For the text-containing cell, return its midpoint in (X, Y) coordinate format. 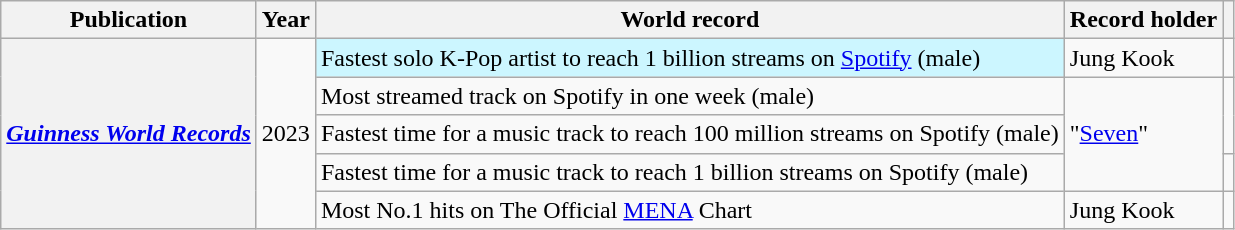
World record (690, 20)
Most streamed track on Spotify in one week (male) (690, 96)
Fastest solo K-Pop artist to reach 1 billion streams on Spotify (male) (690, 58)
Most No.1 hits on The Official MENA Chart (690, 210)
Record holder (1143, 20)
"Seven" (1143, 134)
Guinness World Records (129, 134)
Fastest time for a music track to reach 1 billion streams on Spotify (male) (690, 172)
Publication (129, 20)
Fastest time for a music track to reach 100 million streams on Spotify (male) (690, 134)
2023 (286, 134)
Year (286, 20)
